Capture the cell that displays the provided text and extract its [x, y] central coordinate. 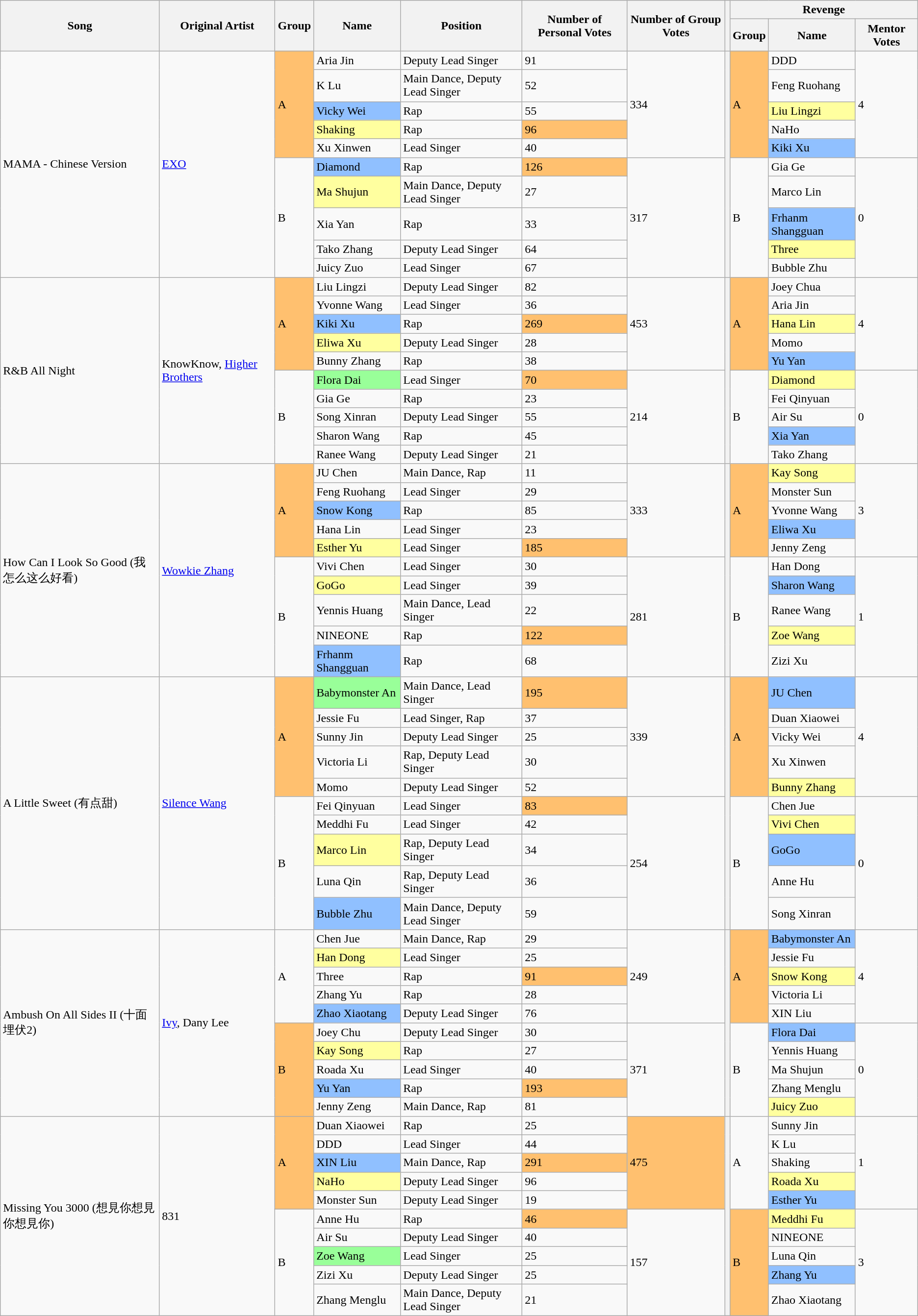
291 [575, 1163]
317 [676, 217]
254 [676, 863]
193 [575, 1088]
157 [676, 1263]
42 [575, 824]
44 [575, 1144]
Original Artist [217, 25]
185 [575, 547]
339 [676, 737]
33 [575, 223]
A Little Sweet (有点甜) [80, 803]
475 [676, 1163]
39 [575, 585]
126 [575, 167]
R&B All Night [80, 371]
83 [575, 806]
70 [575, 380]
Joey Chu [357, 1032]
Position [461, 25]
Ivy, Dany Lee [217, 1022]
249 [676, 976]
59 [575, 914]
Silence Wang [217, 803]
How Can I Look So Good (我怎么这么好看) [80, 571]
Song [80, 25]
831 [217, 1216]
76 [575, 1014]
MAMA - Chinese Version [80, 164]
22 [575, 611]
EXO [217, 164]
Ambush On All Sides II (十面埋伏2) [80, 1022]
333 [676, 510]
334 [676, 104]
122 [575, 636]
Number of Personal Votes [575, 25]
34 [575, 850]
37 [575, 718]
68 [575, 661]
Lead Singer, Rap [461, 718]
81 [575, 1107]
453 [676, 324]
19 [575, 1200]
82 [575, 287]
KnowKnow, Higher Brothers [217, 371]
Number of Group Votes [676, 25]
281 [676, 617]
Mentor Votes [887, 35]
38 [575, 361]
45 [575, 436]
Joey Chua [812, 287]
Missing You 3000 (想見你想見你想見你) [80, 1216]
214 [676, 417]
64 [575, 249]
67 [575, 268]
Wowkie Zhang [217, 571]
371 [676, 1069]
Revenge [824, 10]
46 [575, 1218]
85 [575, 510]
11 [575, 473]
195 [575, 693]
269 [575, 324]
